Pinpoint the cell where the given text exists, returning its [X, Y] midpoint coordinate. 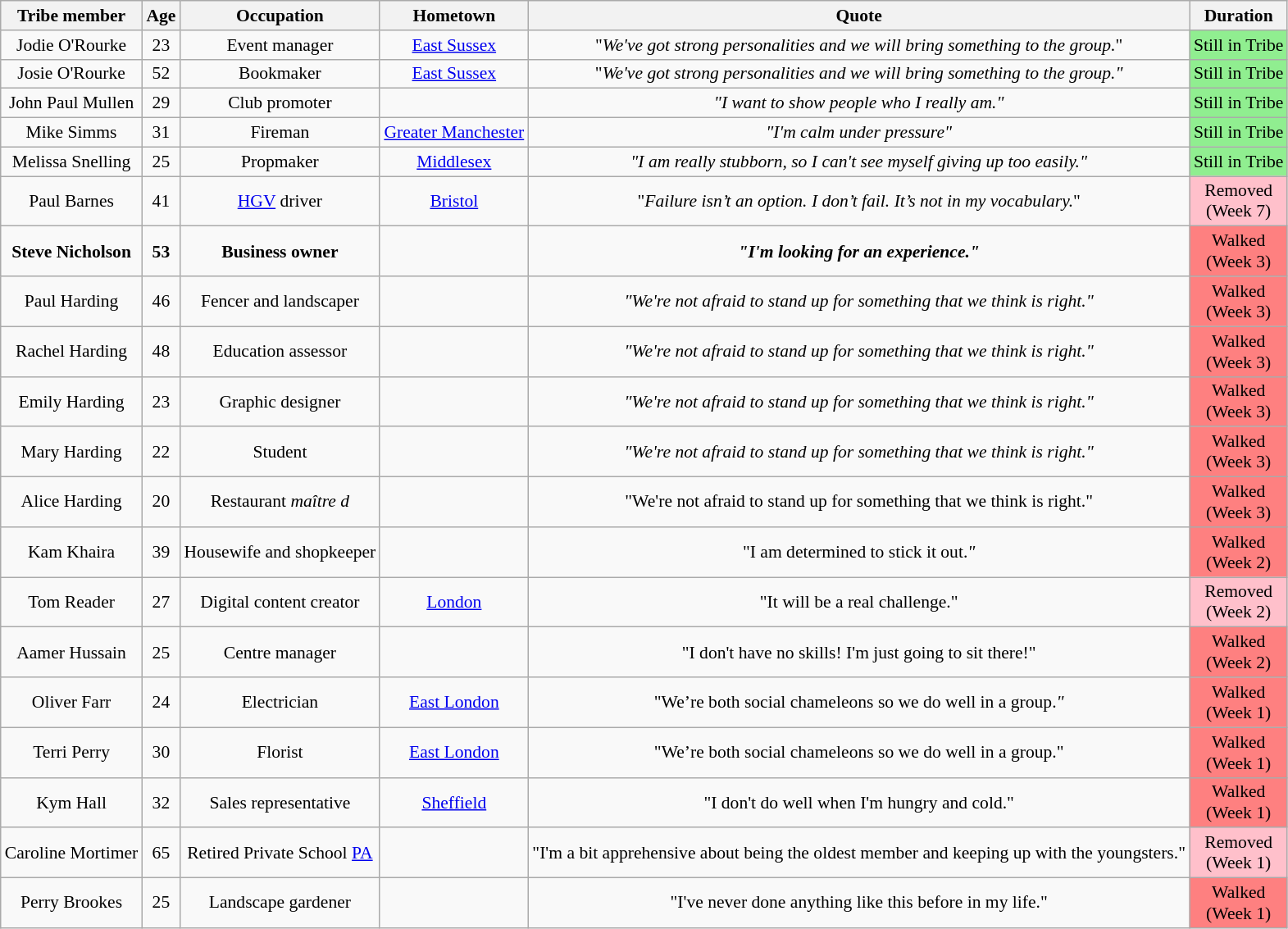
39 [161, 553]
Steve Nicholson [72, 251]
Aamer Hussain [72, 653]
46 [161, 302]
Digital content creator [280, 602]
29 [161, 103]
Melissa Snelling [72, 162]
Fencer and landscaper [280, 302]
"I've never done anything like this before in my life." [859, 904]
Tribe member [72, 16]
Kym Hall [72, 802]
Middlesex [454, 162]
Electrician [280, 702]
"I don't have no skills! I'm just going to sit there!" [859, 653]
Paul Barnes [72, 202]
Florist [280, 753]
London [454, 602]
27 [161, 602]
Perry Brookes [72, 904]
Graphic designer [280, 402]
Alice Harding [72, 502]
Restaurant maître d [280, 502]
Event manager [280, 45]
Removed(Week 1) [1238, 853]
41 [161, 202]
24 [161, 702]
Removed(Week 7) [1238, 202]
22 [161, 453]
"I'm calm under pressure" [859, 133]
Mike Simms [72, 133]
Age [161, 16]
John Paul Mullen [72, 103]
Business owner [280, 251]
HGV driver [280, 202]
"I'm a bit apprehensive about being the oldest member and keeping up with the youngsters." [859, 853]
Jodie O'Rourke [72, 45]
Landscape gardener [280, 904]
Student [280, 453]
65 [161, 853]
Quote [859, 16]
Josie O'Rourke [72, 74]
Duration [1238, 16]
Kam Khaira [72, 553]
48 [161, 351]
"I don't do well when I'm hungry and cold." [859, 802]
Mary Harding [72, 453]
20 [161, 502]
Fireman [280, 133]
Bristol [454, 202]
Removed (Week 2) [1238, 602]
30 [161, 753]
52 [161, 74]
Caroline Mortimer [72, 853]
Hometown [454, 16]
Club promoter [280, 103]
Terri Perry [72, 753]
Retired Private School PA [280, 853]
32 [161, 802]
Tom Reader [72, 602]
"I want to show people who I really am." [859, 103]
Greater Manchester [454, 133]
Centre manager [280, 653]
Oliver Farr [72, 702]
53 [161, 251]
Rachel Harding [72, 351]
Sales representative [280, 802]
Paul Harding [72, 302]
Occupation [280, 16]
"I am determined to stick it out." [859, 553]
Education assessor [280, 351]
31 [161, 133]
Sheffield [454, 802]
Propmaker [280, 162]
Emily Harding [72, 402]
Bookmaker [280, 74]
"Failure isn’t an option. I don’t fail. It’s not in my vocabulary." [859, 202]
Housewife and shopkeeper [280, 553]
"I'm looking for an experience." [859, 251]
"I am really stubborn, so I can't see myself giving up too easily." [859, 162]
"It will be a real challenge." [859, 602]
